Search for the cell housing the specified text and yield its [X, Y] center coordinate. 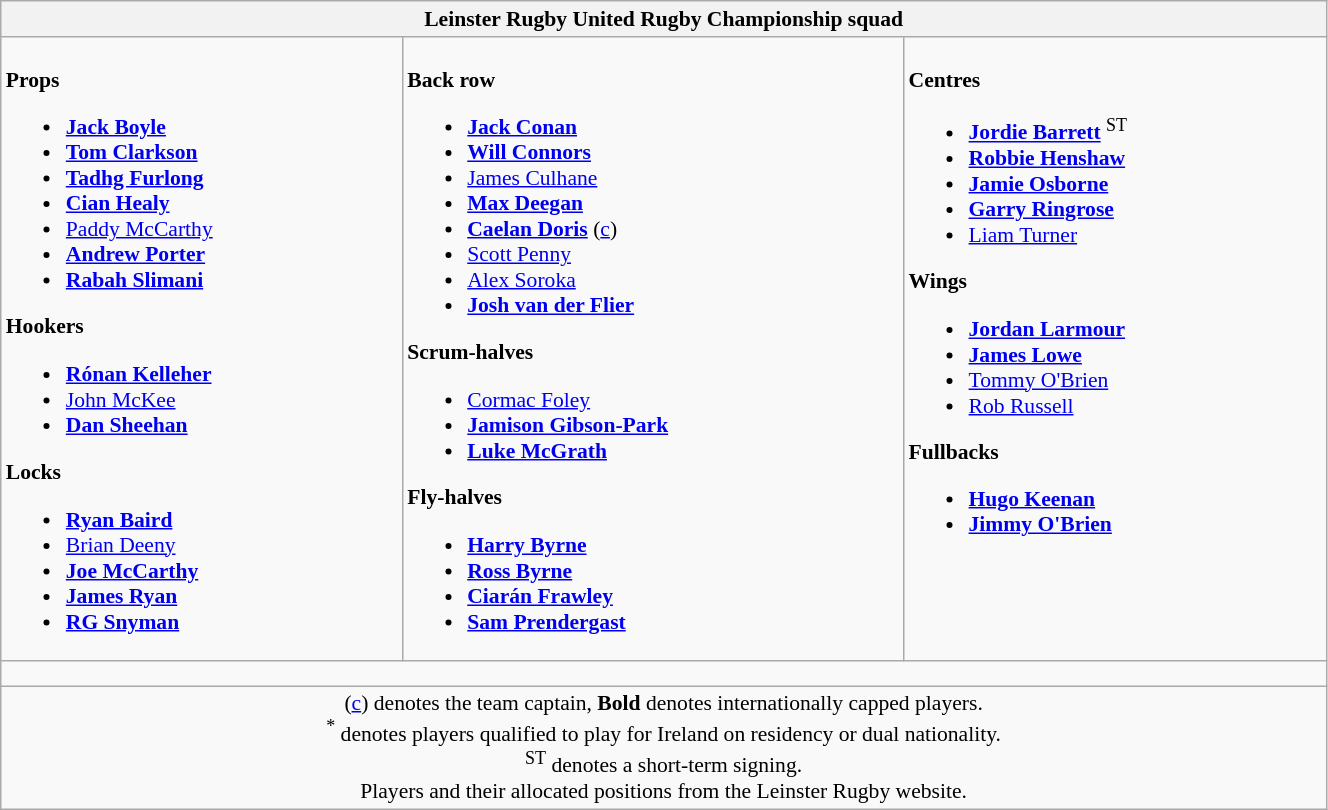
Leinster Rugby United Rugby Championship squad [664, 19]
